For the text-containing cell, return its midpoint in (X, Y) coordinate format. 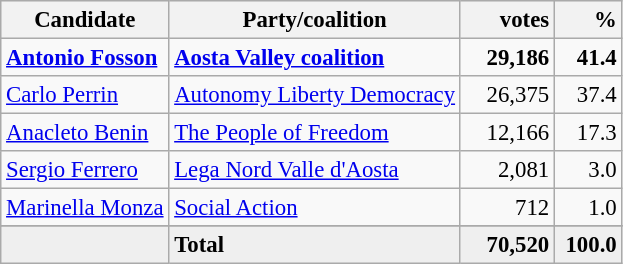
Carlo Perrin (85, 95)
Candidate (85, 20)
Aosta Valley coalition (314, 58)
41.4 (588, 58)
Total (314, 245)
Lega Nord Valle d'Aosta (314, 170)
100.0 (588, 245)
37.4 (588, 95)
Sergio Ferrero (85, 170)
votes (507, 20)
2,081 (507, 170)
12,166 (507, 133)
712 (507, 208)
Autonomy Liberty Democracy (314, 95)
Party/coalition (314, 20)
% (588, 20)
Anacleto Benin (85, 133)
17.3 (588, 133)
3.0 (588, 170)
Social Action (314, 208)
Marinella Monza (85, 208)
26,375 (507, 95)
Antonio Fosson (85, 58)
70,520 (507, 245)
The People of Freedom (314, 133)
1.0 (588, 208)
29,186 (507, 58)
